Scan for the cell matching the given text and deliver its (X, Y) coordinate at center. 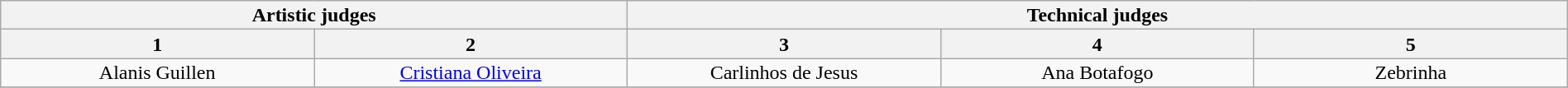
Artistic judges (314, 15)
2 (471, 44)
Cristiana Oliveira (471, 72)
5 (1411, 44)
3 (784, 44)
Carlinhos de Jesus (784, 72)
Ana Botafogo (1097, 72)
Technical judges (1098, 15)
1 (157, 44)
Zebrinha (1411, 72)
Alanis Guillen (157, 72)
4 (1097, 44)
